Scan for the cell matching the given text and deliver its (X, Y) coordinate at center. 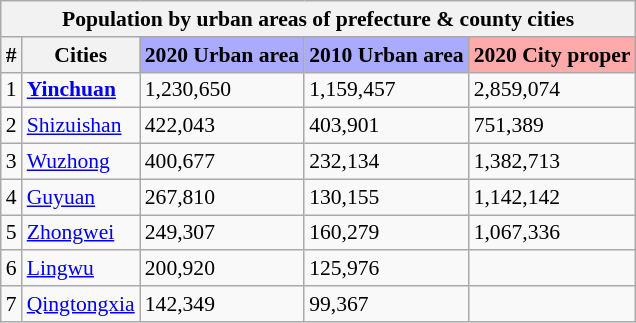
Population by urban areas of prefecture & county cities (318, 19)
2,859,074 (552, 90)
422,043 (222, 126)
1,067,336 (552, 233)
Guyuan (81, 197)
1,382,713 (552, 162)
2010 Urban area (386, 55)
Cities (81, 55)
Lingwu (81, 269)
2020 Urban area (222, 55)
# (12, 55)
400,677 (222, 162)
130,155 (386, 197)
751,389 (552, 126)
1,159,457 (386, 90)
3 (12, 162)
160,279 (386, 233)
267,810 (222, 197)
Qingtongxia (81, 304)
249,307 (222, 233)
99,367 (386, 304)
Yinchuan (81, 90)
Zhongwei (81, 233)
7 (12, 304)
125,976 (386, 269)
232,134 (386, 162)
200,920 (222, 269)
Wuzhong (81, 162)
403,901 (386, 126)
1,142,142 (552, 197)
1,230,650 (222, 90)
5 (12, 233)
2020 City proper (552, 55)
1 (12, 90)
Shizuishan (81, 126)
4 (12, 197)
6 (12, 269)
2 (12, 126)
142,349 (222, 304)
